Return [x, y] of the center of cell containing provided text 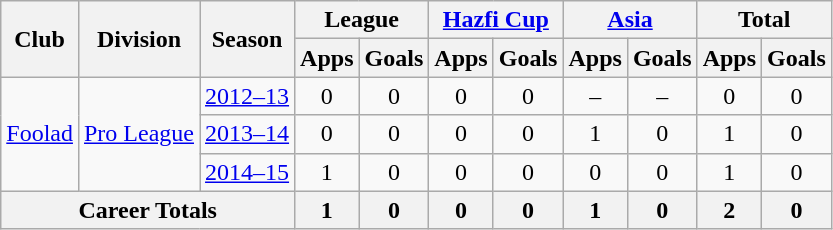
Hazfi Cup [496, 20]
Division [138, 39]
Total [764, 20]
Season [248, 39]
Pro League [138, 134]
Club [40, 39]
Asia [630, 20]
2012–13 [248, 96]
2013–14 [248, 134]
2014–15 [248, 172]
Career Totals [148, 210]
2 [729, 210]
League [362, 20]
Foolad [40, 134]
